Scan for the cell matching the given text and deliver its (X, Y) coordinate at center. 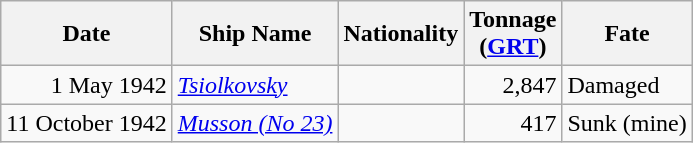
417 (513, 123)
Fate (627, 34)
Ship Name (255, 34)
11 October 1942 (86, 123)
Date (86, 34)
Tonnage(GRT) (513, 34)
Damaged (627, 85)
1 May 1942 (86, 85)
Musson (No 23) (255, 123)
Tsiolkovsky (255, 85)
2,847 (513, 85)
Sunk (mine) (627, 123)
Nationality (401, 34)
